Return the [x, y] coordinate for the center point of the cell that contains the specified text.  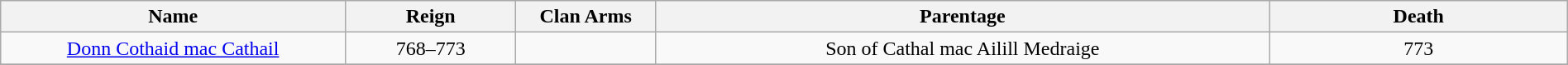
Death [1418, 17]
Donn Cothaid mac Cathail [174, 48]
773 [1418, 48]
Name [174, 17]
Clan Arms [586, 17]
768–773 [431, 48]
Parentage [963, 17]
Son of Cathal mac Ailill Medraige [963, 48]
Reign [431, 17]
